Return the [x, y] coordinate for the center point of the cell that contains the specified text.  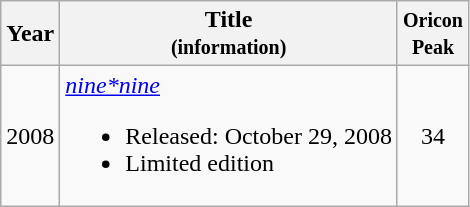
2008 [30, 136]
34 [432, 136]
nine*nineReleased: October 29, 2008Limited edition [229, 136]
Title(information) [229, 34]
Year [30, 34]
OriconPeak [432, 34]
